Identify which cell holds the provided text, then report its [X, Y] central coordinate. 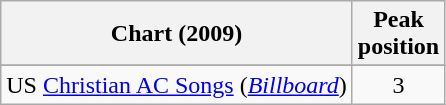
Peakposition [398, 34]
US Christian AC Songs (Billboard) [177, 85]
3 [398, 85]
Chart (2009) [177, 34]
